Return the (X, Y) coordinate for the center point of the cell that contains the specified text.  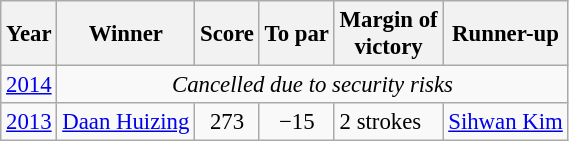
Winner (126, 34)
Daan Huizing (126, 122)
2014 (29, 85)
Sihwan Kim (506, 122)
2013 (29, 122)
2 strokes (388, 122)
Score (228, 34)
Margin ofvictory (388, 34)
Cancelled due to security risks (312, 85)
273 (228, 122)
−15 (296, 122)
Runner-up (506, 34)
Year (29, 34)
To par (296, 34)
